Provide the [x, y] coordinate of the cell's center where the given text is located.  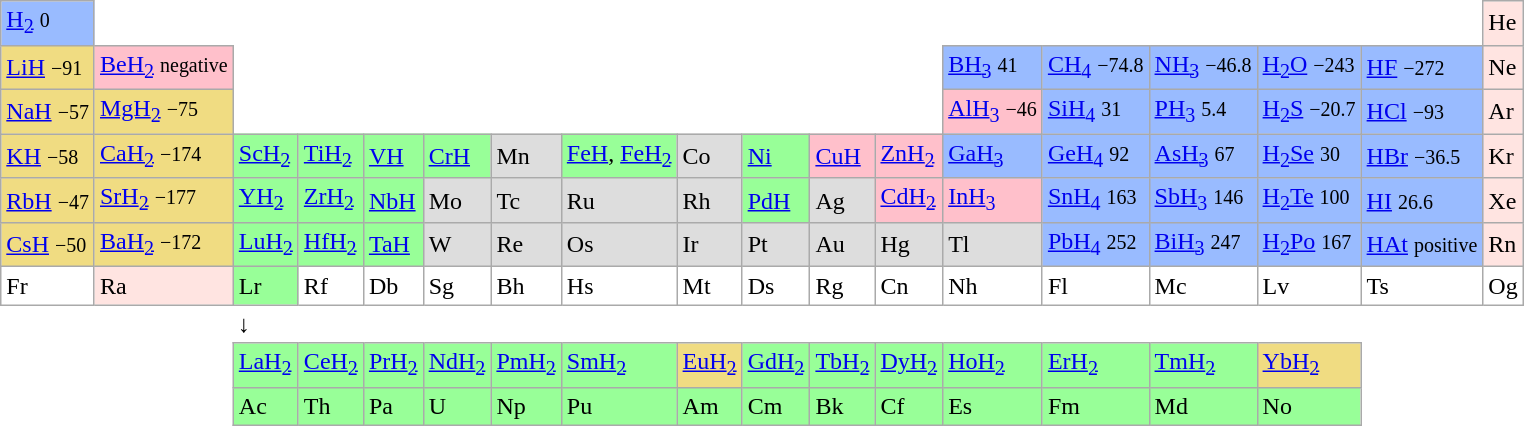
Ts [1422, 286]
NaH −57 [48, 111]
Ac [266, 406]
ScH2 [266, 156]
He [1503, 23]
Rg [842, 286]
BaH2 −172 [164, 244]
H2O −243 [1309, 67]
GeH4 92 [1096, 156]
YH2 [266, 200]
Cn [909, 286]
Es [993, 406]
Fr [48, 286]
PmH2 [526, 365]
Lr [266, 286]
Am [710, 406]
KH −58 [48, 156]
SnH4 163 [1096, 200]
Rn [1503, 244]
Mo [457, 200]
ZnH2 [909, 156]
Ru [619, 200]
HCl −93 [1422, 111]
YbH2 [1309, 365]
Hs [619, 286]
SiH4 31 [1096, 111]
CuH [842, 156]
Rh [710, 200]
↓ [266, 324]
Th [330, 406]
Kr [1503, 156]
Bk [842, 406]
Au [842, 244]
GaH3 [993, 156]
Fm [1096, 406]
Md [1203, 406]
Ne [1503, 67]
CH4 −74.8 [1096, 67]
HoH2 [993, 365]
CaH2 −174 [164, 156]
LuH2 [266, 244]
Rf [330, 286]
Mc [1203, 286]
HfH2 [330, 244]
TaH [393, 244]
Og [1503, 286]
Pt [776, 244]
Fl [1096, 286]
Ni [776, 156]
TmH2 [1203, 365]
Cm [776, 406]
CrH [457, 156]
LaH2 [266, 365]
H2Se 30 [1309, 156]
VH [393, 156]
GdH2 [776, 365]
W [457, 244]
Mt [710, 286]
NH3 −46.8 [1203, 67]
CdH2 [909, 200]
BiH3 247 [1203, 244]
Ag [842, 200]
Np [526, 406]
NbH [393, 200]
Cf [909, 406]
AsH3 67 [1203, 156]
HAt positive [1422, 244]
Mn [526, 156]
Re [526, 244]
PH3 5.4 [1203, 111]
Ra [164, 286]
DyH2 [909, 365]
Bh [526, 286]
Db [393, 286]
HF −272 [1422, 67]
PrH2 [393, 365]
H2 0 [48, 23]
SmH2 [619, 365]
Pa [393, 406]
Xe [1503, 200]
SbH3 146 [1203, 200]
H2Po 167 [1309, 244]
HI 26.6 [1422, 200]
EuH2 [710, 365]
MgH2 −75 [164, 111]
Sg [457, 286]
ZrH2 [330, 200]
Tc [526, 200]
No [1309, 406]
Pu [619, 406]
RbH −47 [48, 200]
Ds [776, 286]
LiH −91 [48, 67]
Ar [1503, 111]
ErH2 [1096, 365]
H2Te 100 [1309, 200]
CsH −50 [48, 244]
PdH [776, 200]
TbH2 [842, 365]
BeH2 negative [164, 67]
Co [710, 156]
CeH2 [330, 365]
InH3 [993, 200]
FeH, FeH2 [619, 156]
HBr −36.5 [1422, 156]
AlH3 −46 [993, 111]
Nh [993, 286]
Os [619, 244]
Lv [1309, 286]
BH3 41 [993, 67]
Ir [710, 244]
PbH4 252 [1096, 244]
Tl [993, 244]
U [457, 406]
SrH2 −177 [164, 200]
H2S −20.7 [1309, 111]
Hg [909, 244]
NdH2 [457, 365]
TiH2 [330, 156]
